Provide the [X, Y] coordinate of the cell's center where the given text is located.  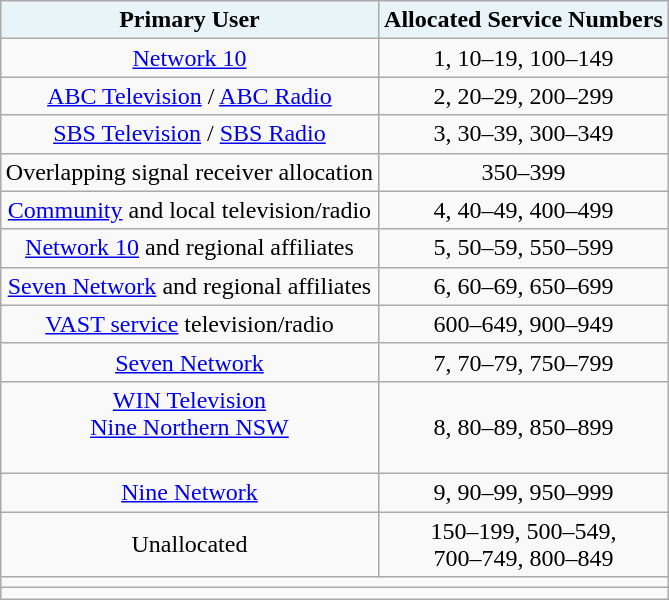
2, 20–29, 200–299 [524, 96]
600–649, 900–949 [524, 324]
350–399 [524, 172]
4, 40–49, 400–499 [524, 210]
Community and local television/radio [189, 210]
9, 90–99, 950–999 [524, 492]
Allocated Service Numbers [524, 20]
WIN TelevisionNine Northern NSW [189, 427]
VAST service television/radio [189, 324]
6, 60–69, 650–699 [524, 286]
1, 10–19, 100–149 [524, 58]
7, 70–79, 750–799 [524, 362]
SBS Television / SBS Radio [189, 134]
5, 50–59, 550–599 [524, 248]
Network 10 [189, 58]
Seven Network [189, 362]
Unallocated [189, 544]
Seven Network and regional affiliates [189, 286]
ABC Television / ABC Radio [189, 96]
Nine Network [189, 492]
Network 10 and regional affiliates [189, 248]
Primary User [189, 20]
Overlapping signal receiver allocation [189, 172]
150–199, 500–549,700–749, 800–849 [524, 544]
3, 30–39, 300–349 [524, 134]
8, 80–89, 850–899 [524, 427]
